Output the [x, y] coordinate of the center of the cell containing the given text.  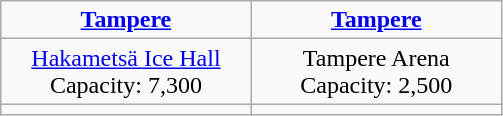
Hakametsä Ice HallCapacity: 7,300 [126, 72]
Tampere ArenaCapacity: 2,500 [376, 72]
